Find where the given text appears and provide that cell's center as (X, Y) coordinate. 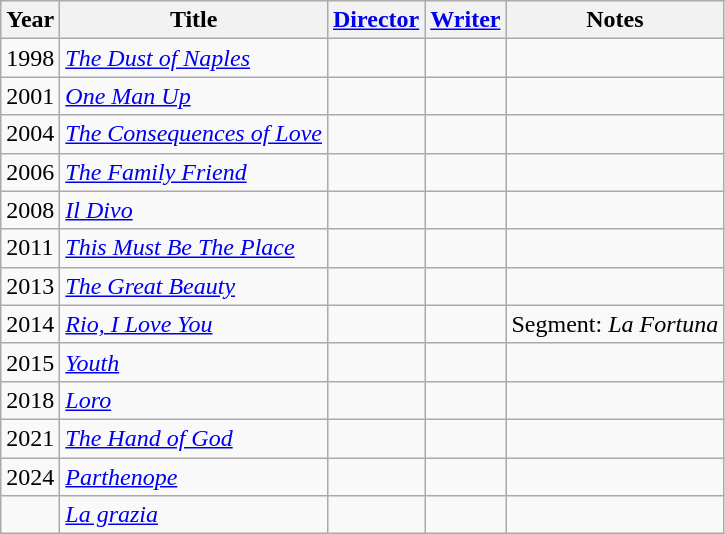
Year (30, 20)
This Must Be The Place (194, 248)
Director (376, 20)
Rio, I Love You (194, 324)
Loro (194, 400)
Il Divo (194, 210)
2006 (30, 172)
One Man Up (194, 96)
Segment: La Fortuna (615, 324)
2014 (30, 324)
2024 (30, 477)
The Dust of Naples (194, 58)
Title (194, 20)
Writer (466, 20)
The Consequences of Love (194, 134)
2021 (30, 438)
2008 (30, 210)
1998 (30, 58)
Parthenope (194, 477)
2001 (30, 96)
Notes (615, 20)
2013 (30, 286)
The Family Friend (194, 172)
The Hand of God (194, 438)
Youth (194, 362)
2011 (30, 248)
2015 (30, 362)
2018 (30, 400)
2004 (30, 134)
La grazia (194, 515)
The Great Beauty (194, 286)
